Detect which cell encompasses the target text, then output its (X, Y) center coordinate. 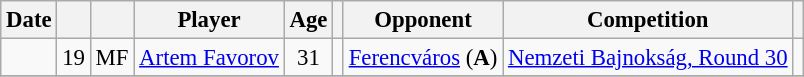
Age (308, 20)
Nemzeti Bajnokság, Round 30 (648, 58)
Ferencváros (A) (422, 58)
Player (209, 20)
Competition (648, 20)
MF (112, 58)
Opponent (422, 20)
Artem Favorov (209, 58)
Date (29, 20)
19 (74, 58)
31 (308, 58)
